Detect which cell encompasses the target text, then output its [x, y] center coordinate. 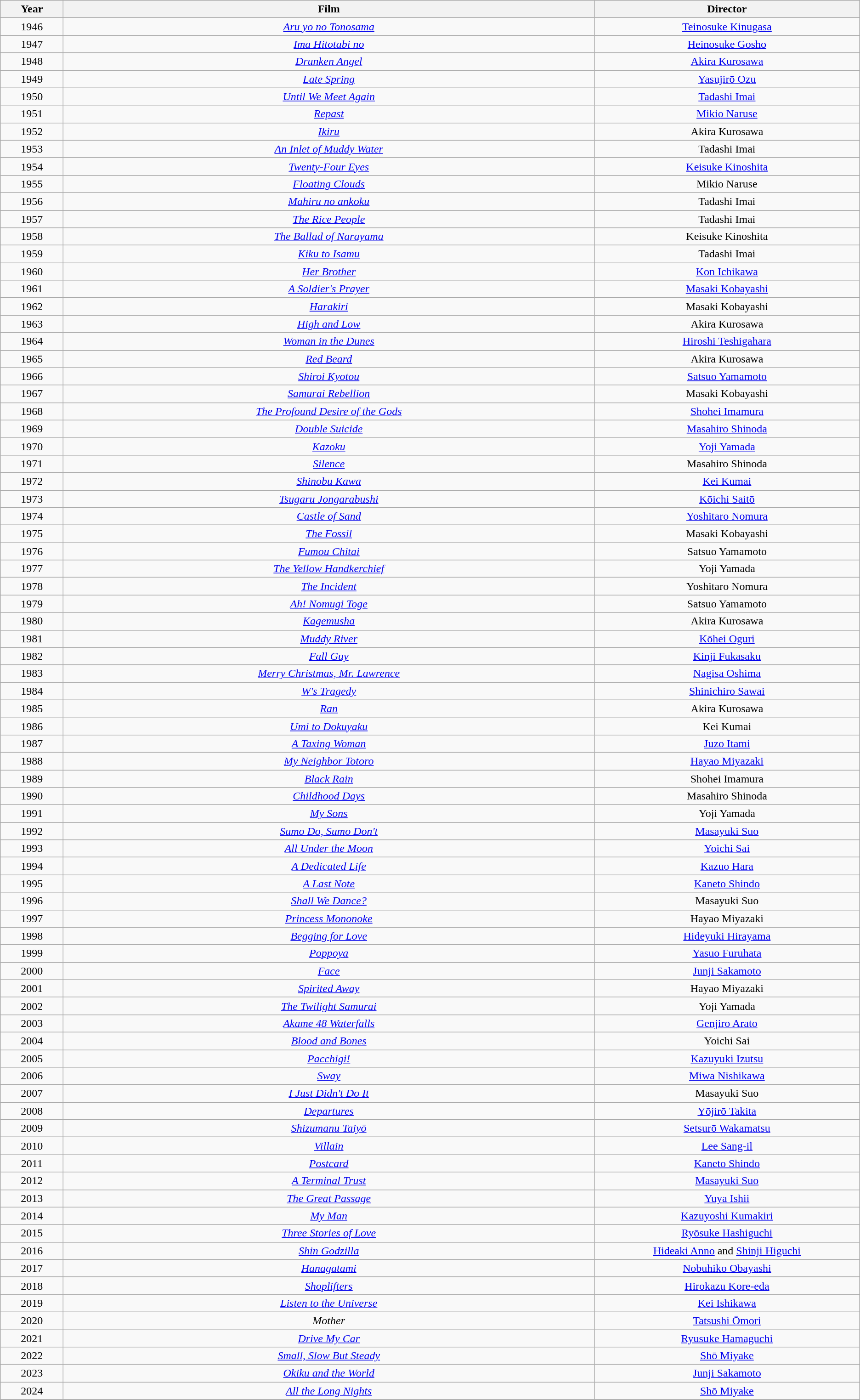
1991 [32, 814]
1974 [32, 516]
Fall Guy [329, 656]
2009 [32, 1128]
Ikiru [329, 131]
1997 [32, 918]
1973 [32, 499]
All the Long Nights [329, 1391]
Black Rain [329, 779]
Kōichi Saitō [727, 499]
The Rice People [329, 219]
The Incident [329, 586]
2012 [32, 1181]
Yasuo Furuhata [727, 953]
Shoplifters [329, 1286]
Silence [329, 464]
Small, Slow But Steady [329, 1356]
Kon Ichikawa [727, 272]
1950 [32, 96]
Drive My Car [329, 1338]
Twenty-Four Eyes [329, 166]
A Soldier's Prayer [329, 289]
2017 [32, 1268]
The Great Passage [329, 1198]
2020 [32, 1321]
My Man [329, 1216]
Pacchigi! [329, 1058]
Kazuyuki Izutsu [727, 1058]
Begging for Love [329, 936]
Akame 48 Waterfalls [329, 1023]
1989 [32, 779]
Yuya Ishii [727, 1198]
1979 [32, 604]
1959 [32, 254]
1984 [32, 691]
Merry Christmas, Mr. Lawrence [329, 674]
1958 [32, 237]
Nobuhiko Obayashi [727, 1268]
Fumou Chitai [329, 551]
Poppoya [329, 953]
Princess Mononoke [329, 918]
Villain [329, 1146]
High and Low [329, 324]
A Last Note [329, 884]
2015 [32, 1233]
1986 [32, 726]
2019 [32, 1303]
Red Beard [329, 359]
Director [727, 9]
The Yellow Handkerchief [329, 569]
Shall We Dance? [329, 901]
My Sons [329, 814]
2000 [32, 971]
2018 [32, 1286]
Shin Godzilla [329, 1251]
The Fossil [329, 534]
2021 [32, 1338]
1978 [32, 586]
1964 [32, 341]
1970 [32, 446]
Shizumanu Taiyō [329, 1128]
Until We Meet Again [329, 96]
1957 [32, 219]
1988 [32, 761]
2023 [32, 1373]
2002 [32, 1006]
1947 [32, 44]
The Twilight Samurai [329, 1006]
Okiku and the World [329, 1373]
Yasujirō Ozu [727, 79]
1955 [32, 184]
Ryōsuke Hashiguchi [727, 1233]
1983 [32, 674]
Spirited Away [329, 988]
Woman in the Dunes [329, 341]
My Neighbor Totoro [329, 761]
Miwa Nishikawa [727, 1076]
Ran [329, 709]
Lee Sang-il [727, 1146]
1967 [32, 394]
Ah! Nomugi Toge [329, 604]
Mother [329, 1321]
Postcard [329, 1163]
1972 [32, 481]
Double Suicide [329, 429]
Hanagatami [329, 1268]
1948 [32, 62]
2001 [32, 988]
The Ballad of Narayama [329, 237]
Year [32, 9]
Kei Ishikawa [727, 1303]
1999 [32, 953]
Blood and Bones [329, 1041]
1954 [32, 166]
Late Spring [329, 79]
Kiku to Isamu [329, 254]
I Just Didn't Do It [329, 1094]
Samurai Rebellion [329, 394]
1968 [32, 411]
1961 [32, 289]
Sumo Do, Sumo Don't [329, 831]
Hiroshi Teshigahara [727, 341]
2005 [32, 1058]
2024 [32, 1391]
2007 [32, 1094]
Kazuo Hara [727, 866]
1962 [32, 306]
A Taxing Woman [329, 743]
Kazoku [329, 446]
Departures [329, 1111]
All Under the Moon [329, 849]
1952 [32, 131]
2013 [32, 1198]
Kagemusha [329, 621]
Face [329, 971]
Heinosuke Gosho [727, 44]
Tsugaru Jongarabushi [329, 499]
1981 [32, 639]
1977 [32, 569]
Hirokazu Kore-eda [727, 1286]
1966 [32, 376]
1982 [32, 656]
Shiroi Kyotou [329, 376]
1953 [32, 149]
1965 [32, 359]
1992 [32, 831]
2004 [32, 1041]
2022 [32, 1356]
1994 [32, 866]
1995 [32, 884]
The Profound Desire of the Gods [329, 411]
1975 [32, 534]
An Inlet of Muddy Water [329, 149]
2008 [32, 1111]
Kōhei Oguri [727, 639]
Ryusuke Hamaguchi [727, 1338]
Her Brother [329, 272]
Kazuyoshi Kumakiri [727, 1216]
1951 [32, 114]
2003 [32, 1023]
Kinji Fukasaku [727, 656]
Muddy River [329, 639]
1976 [32, 551]
Listen to the Universe [329, 1303]
2014 [32, 1216]
1963 [32, 324]
1993 [32, 849]
1990 [32, 796]
1985 [32, 709]
Genjiro Arato [727, 1023]
Ima Hitotabi no [329, 44]
Childhood Days [329, 796]
Mahiru no ankoku [329, 201]
2016 [32, 1251]
1956 [32, 201]
1980 [32, 621]
1971 [32, 464]
2011 [32, 1163]
Harakiri [329, 306]
1996 [32, 901]
W's Tragedy [329, 691]
1946 [32, 27]
Setsurō Wakamatsu [727, 1128]
Repast [329, 114]
Three Stories of Love [329, 1233]
1969 [32, 429]
Sway [329, 1076]
Yōjirō Takita [727, 1111]
Drunken Angel [329, 62]
2006 [32, 1076]
1960 [32, 272]
2010 [32, 1146]
A Terminal Trust [329, 1181]
Nagisa Oshima [727, 674]
Tatsushi Ōmori [727, 1321]
Umi to Dokuyaku [329, 726]
1998 [32, 936]
Hideyuki Hirayama [727, 936]
Aru yo no Tonosama [329, 27]
Hideaki Anno and Shinji Higuchi [727, 1251]
1987 [32, 743]
Film [329, 9]
1949 [32, 79]
Shinichiro Sawai [727, 691]
Juzo Itami [727, 743]
Shinobu Kawa [329, 481]
A Dedicated Life [329, 866]
Teinosuke Kinugasa [727, 27]
Castle of Sand [329, 516]
Floating Clouds [329, 184]
